For the text-containing cell, return its midpoint in [X, Y] coordinate format. 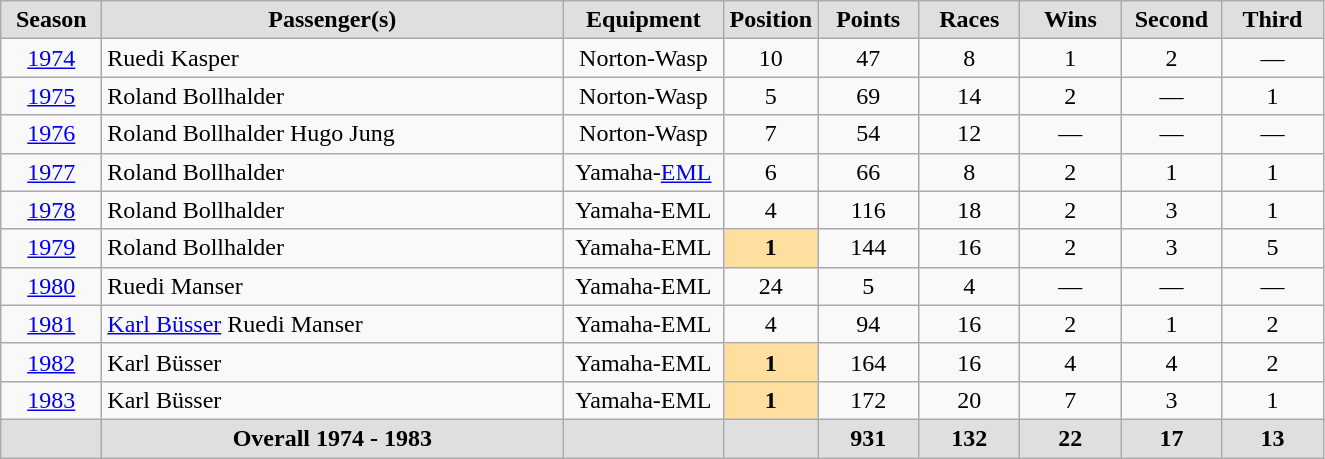
22 [1070, 438]
Ruedi Kasper [332, 58]
1983 [52, 400]
164 [868, 362]
Overall 1974 - 1983 [332, 438]
1980 [52, 286]
1982 [52, 362]
Passenger(s) [332, 20]
24 [771, 286]
18 [970, 210]
66 [868, 172]
Roland Bollhalder Hugo Jung [332, 134]
1977 [52, 172]
12 [970, 134]
1976 [52, 134]
1981 [52, 324]
6 [771, 172]
116 [868, 210]
20 [970, 400]
1974 [52, 58]
13 [1272, 438]
14 [970, 96]
Wins [1070, 20]
54 [868, 134]
Position [771, 20]
Races [970, 20]
1978 [52, 210]
94 [868, 324]
1975 [52, 96]
Second [1172, 20]
172 [868, 400]
132 [970, 438]
Third [1272, 20]
Equipment [644, 20]
47 [868, 58]
931 [868, 438]
Karl Büsser Ruedi Manser [332, 324]
Season [52, 20]
Ruedi Manser [332, 286]
69 [868, 96]
Points [868, 20]
1979 [52, 248]
144 [868, 248]
17 [1172, 438]
10 [771, 58]
